Locate the cell with the specified text and output its [x, y] center coordinate. 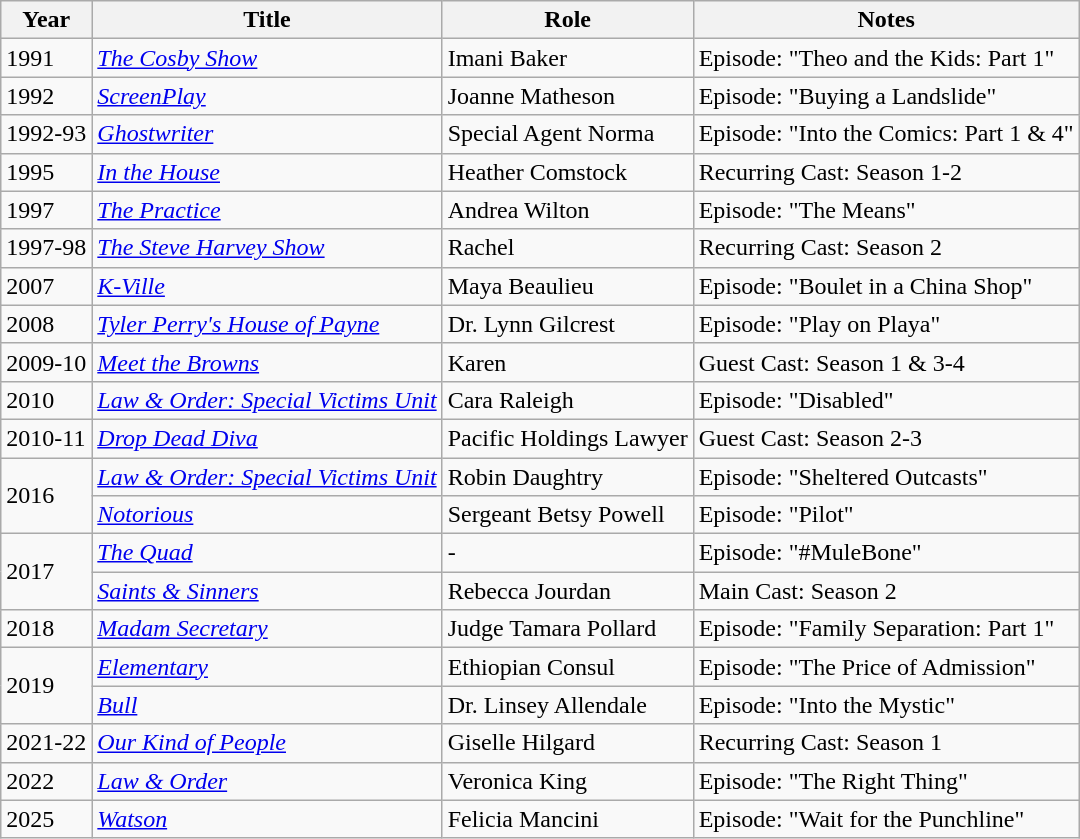
2016 [46, 496]
1997 [46, 210]
2025 [46, 819]
2010-11 [46, 438]
The Cosby Show [267, 58]
Episode: "Into the Mystic" [886, 705]
2008 [46, 324]
Karen [568, 362]
Episode: "Buying a Landslide" [886, 96]
Title [267, 20]
Tyler Perry's House of Payne [267, 324]
Recurring Cast: Season 2 [886, 248]
Episode: "The Price of Admission" [886, 667]
Ghostwriter [267, 134]
Rebecca Jourdan [568, 591]
Ethiopian Consul [568, 667]
Robin Daughtry [568, 477]
Role [568, 20]
Episode: "Theo and the Kids: Part 1" [886, 58]
Special Agent Norma [568, 134]
1992-93 [46, 134]
Maya Beaulieu [568, 286]
Guest Cast: Season 1 & 3-4 [886, 362]
Meet the Browns [267, 362]
Recurring Cast: Season 1 [886, 743]
Episode: "The Means" [886, 210]
Saints & Sinners [267, 591]
Watson [267, 819]
Episode: "Boulet in a China Shop" [886, 286]
Episode: "Into the Comics: Part 1 & 4" [886, 134]
Episode: "Sheltered Outcasts" [886, 477]
Felicia Mancini [568, 819]
Episode: "Disabled" [886, 400]
The Quad [267, 553]
2010 [46, 400]
The Practice [267, 210]
Pacific Holdings Lawyer [568, 438]
Rachel [568, 248]
Episode: "Pilot" [886, 515]
Recurring Cast: Season 1-2 [886, 172]
K-Ville [267, 286]
Year [46, 20]
2007 [46, 286]
2019 [46, 686]
Episode: "#MuleBone" [886, 553]
Joanne Matheson [568, 96]
Drop Dead Diva [267, 438]
Episode: "Family Separation: Part 1" [886, 629]
1995 [46, 172]
2009-10 [46, 362]
Dr. Lynn Gilcrest [568, 324]
Law & Order [267, 781]
Judge Tamara Pollard [568, 629]
Our Kind of People [267, 743]
- [568, 553]
Madam Secretary [267, 629]
Notorious [267, 515]
2018 [46, 629]
Notes [886, 20]
Imani Baker [568, 58]
Andrea Wilton [568, 210]
Giselle Hilgard [568, 743]
Dr. Linsey Allendale [568, 705]
Cara Raleigh [568, 400]
2021-22 [46, 743]
1997-98 [46, 248]
Main Cast: Season 2 [886, 591]
The Steve Harvey Show [267, 248]
Heather Comstock [568, 172]
ScreenPlay [267, 96]
1992 [46, 96]
Episode: "Play on Playa" [886, 324]
In the House [267, 172]
Bull [267, 705]
Sergeant Betsy Powell [568, 515]
Episode: "Wait for the Punchline" [886, 819]
1991 [46, 58]
Elementary [267, 667]
Veronica King [568, 781]
2017 [46, 572]
2022 [46, 781]
Episode: "The Right Thing" [886, 781]
Guest Cast: Season 2-3 [886, 438]
